Provide the [x, y] coordinate of the cell's center where the given text is located.  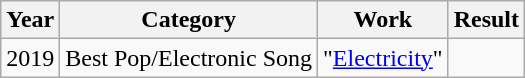
Year [30, 20]
Category [189, 20]
Result [486, 20]
"Electricity" [384, 58]
Best Pop/Electronic Song [189, 58]
Work [384, 20]
2019 [30, 58]
